Search for the cell housing the specified text and yield its [X, Y] center coordinate. 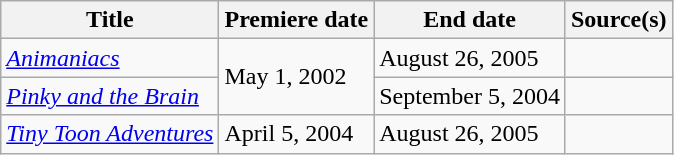
Pinky and the Brain [110, 96]
April 5, 2004 [296, 134]
Premiere date [296, 20]
Title [110, 20]
Tiny Toon Adventures [110, 134]
Source(s) [618, 20]
May 1, 2002 [296, 77]
September 5, 2004 [470, 96]
End date [470, 20]
Animaniacs [110, 58]
